Pinpoint the cell where the given text exists, returning its (x, y) midpoint coordinate. 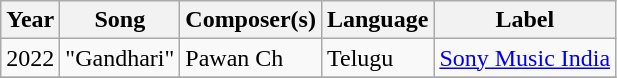
Label (525, 20)
Song (120, 20)
Pawan Ch (251, 58)
Telugu (377, 58)
Composer(s) (251, 20)
Year (30, 20)
2022 (30, 58)
Sony Music India (525, 58)
"Gandhari" (120, 58)
Language (377, 20)
